Detect which cell encompasses the target text, then output its [x, y] center coordinate. 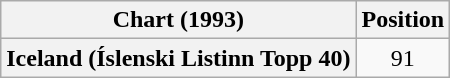
91 [403, 58]
Position [403, 20]
Iceland (Íslenski Listinn Topp 40) [178, 58]
Chart (1993) [178, 20]
